Capture the cell that displays the provided text and extract its [X, Y] central coordinate. 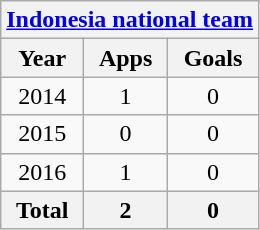
Indonesia national team [130, 20]
2014 [42, 96]
Goals [214, 58]
2 [126, 210]
Total [42, 210]
2015 [42, 134]
Apps [126, 58]
Year [42, 58]
2016 [42, 172]
